From the cell containing the given text, extract its center point as (X, Y) coordinate. 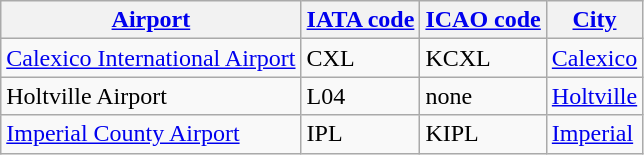
Imperial County Airport (151, 134)
ICAO code (483, 20)
KCXL (483, 58)
none (483, 96)
Holtville Airport (151, 96)
City (594, 20)
Holtville (594, 96)
Calexico (594, 58)
Calexico International Airport (151, 58)
CXL (360, 58)
KIPL (483, 134)
IPL (360, 134)
IATA code (360, 20)
Imperial (594, 134)
L04 (360, 96)
Airport (151, 20)
